Pinpoint the cell where the given text exists, returning its (X, Y) midpoint coordinate. 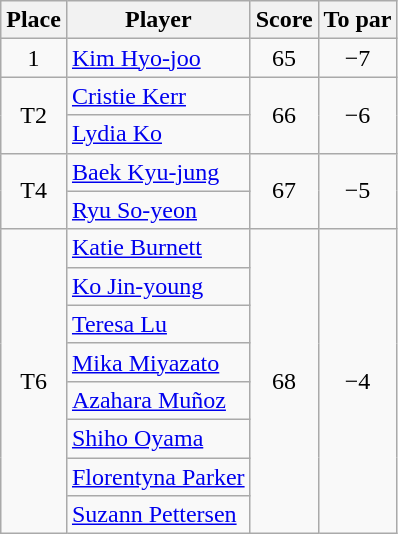
Katie Burnett (158, 248)
Florentyna Parker (158, 477)
To par (358, 20)
Mika Miyazato (158, 362)
Cristie Kerr (158, 96)
Place (34, 20)
−6 (358, 115)
Shiho Oyama (158, 438)
T6 (34, 381)
−4 (358, 381)
Ryu So-yeon (158, 210)
Player (158, 20)
68 (284, 381)
Lydia Ko (158, 134)
67 (284, 191)
T2 (34, 115)
Suzann Pettersen (158, 515)
Kim Hyo-joo (158, 58)
1 (34, 58)
65 (284, 58)
−7 (358, 58)
Ko Jin-young (158, 286)
T4 (34, 191)
−5 (358, 191)
Baek Kyu-jung (158, 172)
Azahara Muñoz (158, 400)
Score (284, 20)
66 (284, 115)
Teresa Lu (158, 324)
